Locate the cell with the specified text and output its (X, Y) center coordinate. 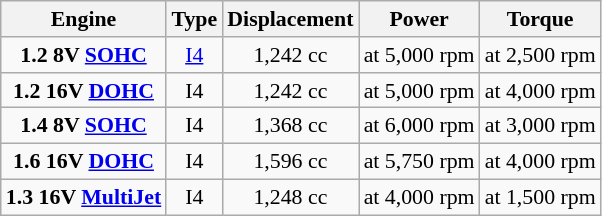
1.2 8V SOHC (84, 54)
at 1,500 rpm (540, 197)
Power (420, 18)
at 5,750 rpm (420, 161)
1,368 cc (290, 125)
1.4 8V SOHC (84, 125)
1.6 16V DOHC (84, 161)
1,596 cc (290, 161)
at 6,000 rpm (420, 125)
Displacement (290, 18)
at 2,500 rpm (540, 54)
1.2 16V DOHC (84, 90)
Type (194, 18)
Torque (540, 18)
Engine (84, 18)
at 3,000 rpm (540, 125)
1,248 cc (290, 197)
1.3 16V MultiJet (84, 197)
